Scan for the cell matching the given text and deliver its (x, y) coordinate at center. 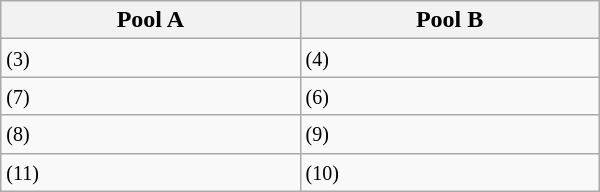
(8) (150, 134)
(6) (450, 96)
Pool A (150, 20)
(7) (150, 96)
(10) (450, 172)
Pool B (450, 20)
(11) (150, 172)
(9) (450, 134)
(3) (150, 58)
(4) (450, 58)
